Search for the cell housing the specified text and yield its (x, y) center coordinate. 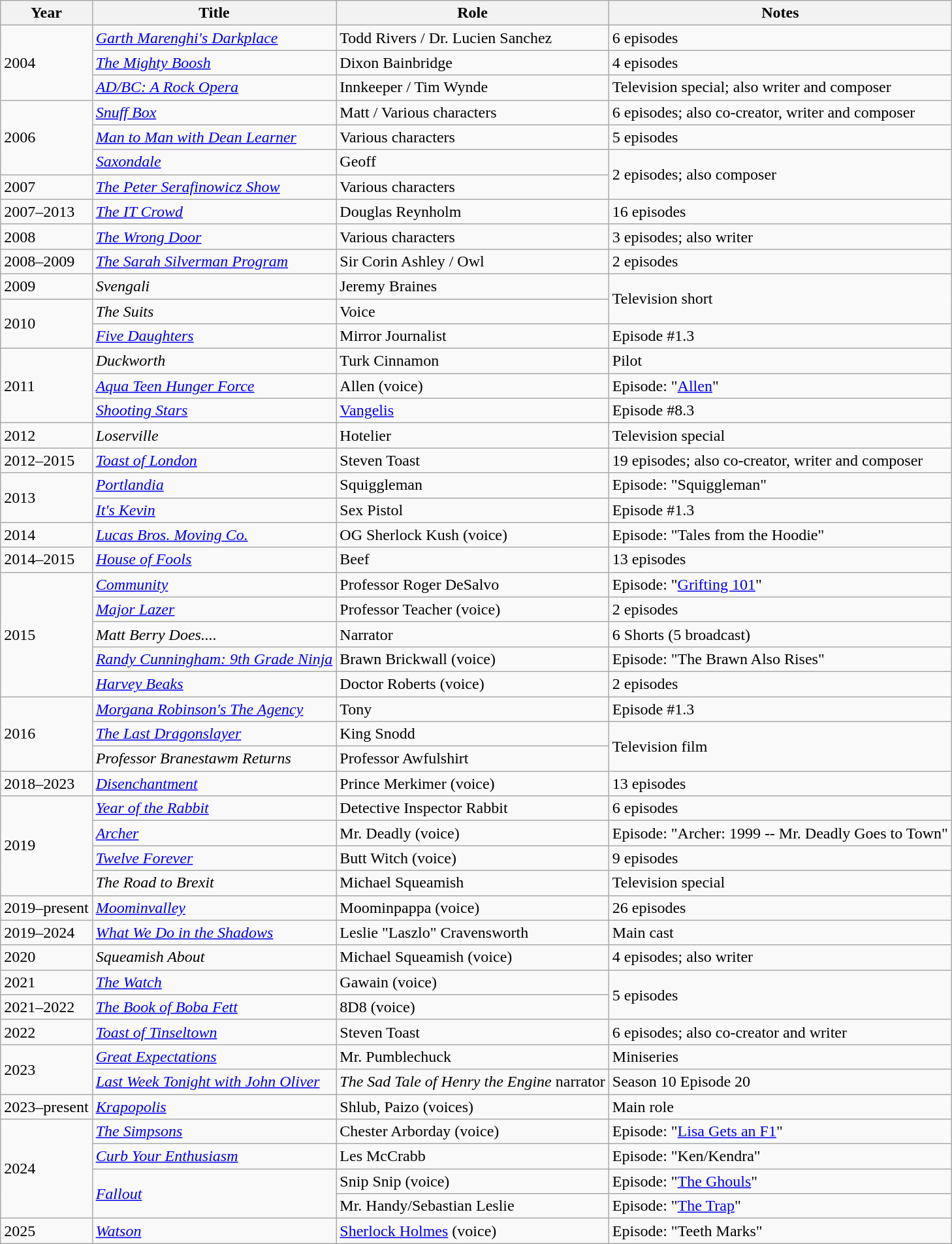
The Simpsons (214, 1132)
2023 (46, 1069)
Professor Roger DeSalvo (473, 584)
Narrator (473, 634)
2007 (46, 187)
Mr. Pumblechuck (473, 1057)
6 Shorts (5 broadcast) (780, 634)
Doctor Roberts (voice) (473, 684)
Chester Arborday (voice) (473, 1132)
Episode: "Lisa Gets an F1" (780, 1132)
House of Fools (214, 560)
Television special; also writer and composer (780, 88)
Watson (214, 1231)
The Watch (214, 982)
4 episodes; also writer (780, 957)
Prince Merkimer (voice) (473, 784)
Krapopolis (214, 1107)
Duckworth (214, 361)
Main cast (780, 933)
OG Sherlock Kush (voice) (473, 535)
What We Do in the Shadows (214, 933)
Jeremy Braines (473, 286)
2024 (46, 1169)
Allen (voice) (473, 386)
2019–2024 (46, 933)
Michael Squeamish (473, 883)
Mr. Deadly (voice) (473, 833)
Year (46, 13)
2016 (46, 733)
6 episodes; also co-creator and writer (780, 1032)
Curb Your Enthusiasm (214, 1156)
The Wrong Door (214, 236)
Svengali (214, 286)
Lucas Bros. Moving Co. (214, 535)
Community (214, 584)
Geoff (473, 162)
Great Expectations (214, 1057)
Voice (473, 311)
Major Lazer (214, 609)
26 episodes (780, 908)
Saxondale (214, 162)
2014 (46, 535)
Television film (780, 746)
Sex Pistol (473, 510)
Gawain (voice) (473, 982)
2022 (46, 1032)
Television short (780, 298)
2006 (46, 137)
Mirror Journalist (473, 336)
9 episodes (780, 858)
2019 (46, 846)
Episode: "Teeth Marks" (780, 1231)
Five Daughters (214, 336)
Toast of Tinseltown (214, 1032)
Archer (214, 833)
Garth Marenghi's Darkplace (214, 38)
The Sad Tale of Henry the Engine narrator (473, 1081)
It's Kevin (214, 510)
4 episodes (780, 63)
Professor Awfulshirt (473, 759)
Sir Corin Ashley / Owl (473, 261)
2019–present (46, 908)
Toast of London (214, 460)
Innkeeper / Tim Wynde (473, 88)
Squiggleman (473, 485)
Episode: "Tales from the Hoodie" (780, 535)
Shooting Stars (214, 411)
2012–2015 (46, 460)
Miniseries (780, 1057)
Matt / Various characters (473, 112)
Moominpappa (voice) (473, 908)
Shlub, Paizo (voices) (473, 1107)
Professor Teacher (voice) (473, 609)
Detective Inspector Rabbit (473, 808)
2008 (46, 236)
Moominvalley (214, 908)
AD/BC: A Rock Opera (214, 88)
Douglas Reynholm (473, 212)
2 episodes; also composer (780, 174)
Title (214, 13)
Tony (473, 709)
Loserville (214, 436)
The Book of Boba Fett (214, 1007)
2010 (46, 324)
2023–present (46, 1107)
2020 (46, 957)
2007–2013 (46, 212)
The Road to Brexit (214, 883)
Leslie "Laszlo" Cravensworth (473, 933)
The IT Crowd (214, 212)
Year of the Rabbit (214, 808)
Portlandia (214, 485)
16 episodes (780, 212)
Snuff Box (214, 112)
Episode #8.3 (780, 411)
Turk Cinnamon (473, 361)
Twelve Forever (214, 858)
2004 (46, 63)
2014–2015 (46, 560)
The Mighty Boosh (214, 63)
Last Week Tonight with John Oliver (214, 1081)
The Peter Serafinowicz Show (214, 187)
2012 (46, 436)
2021 (46, 982)
2025 (46, 1231)
Professor Branestawm Returns (214, 759)
3 episodes; also writer (780, 236)
Harvey Beaks (214, 684)
6 episodes; also co-creator, writer and composer (780, 112)
Morgana Robinson's The Agency (214, 709)
The Last Dragonslayer (214, 734)
Mr. Handy/Sebastian Leslie (473, 1206)
Butt Witch (voice) (473, 858)
Randy Cunningham: 9th Grade Ninja (214, 659)
Notes (780, 13)
2009 (46, 286)
Episode: "Ken/Kendra" (780, 1156)
Todd Rivers / Dr. Lucien Sanchez (473, 38)
Episode: "The Ghouls" (780, 1181)
Pilot (780, 361)
King Snodd (473, 734)
Sherlock Holmes (voice) (473, 1231)
Episode: "The Trap" (780, 1206)
8D8 (voice) (473, 1007)
Beef (473, 560)
Squeamish About (214, 957)
Episode: "Allen" (780, 386)
Episode: "Squiggleman" (780, 485)
Dixon Bainbridge (473, 63)
The Sarah Silverman Program (214, 261)
Hotelier (473, 436)
Brawn Brickwall (voice) (473, 659)
Episode: "Archer: 1999 -- Mr. Deadly Goes to Town" (780, 833)
2015 (46, 634)
2008–2009 (46, 261)
2011 (46, 386)
Aqua Teen Hunger Force (214, 386)
2021–2022 (46, 1007)
2018–2023 (46, 784)
The Suits (214, 311)
Episode: "The Brawn Also Rises" (780, 659)
Disenchantment (214, 784)
Michael Squeamish (voice) (473, 957)
Les McCrabb (473, 1156)
Season 10 Episode 20 (780, 1081)
Episode: "Grifting 101" (780, 584)
Man to Man with Dean Learner (214, 137)
Main role (780, 1107)
Fallout (214, 1194)
2013 (46, 498)
Role (473, 13)
Vangelis (473, 411)
Matt Berry Does.... (214, 634)
19 episodes; also co-creator, writer and composer (780, 460)
Snip Snip (voice) (473, 1181)
